Detect which cell encompasses the target text, then output its (X, Y) center coordinate. 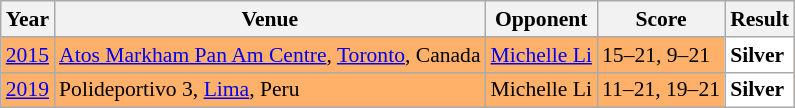
11–21, 19–21 (661, 90)
Venue (270, 19)
Score (661, 19)
2015 (28, 55)
Year (28, 19)
15–21, 9–21 (661, 55)
2019 (28, 90)
Atos Markham Pan Am Centre, Toronto, Canada (270, 55)
Result (760, 19)
Opponent (542, 19)
Polideportivo 3, Lima, Peru (270, 90)
